Output the [x, y] coordinate of the center of the cell containing the given text.  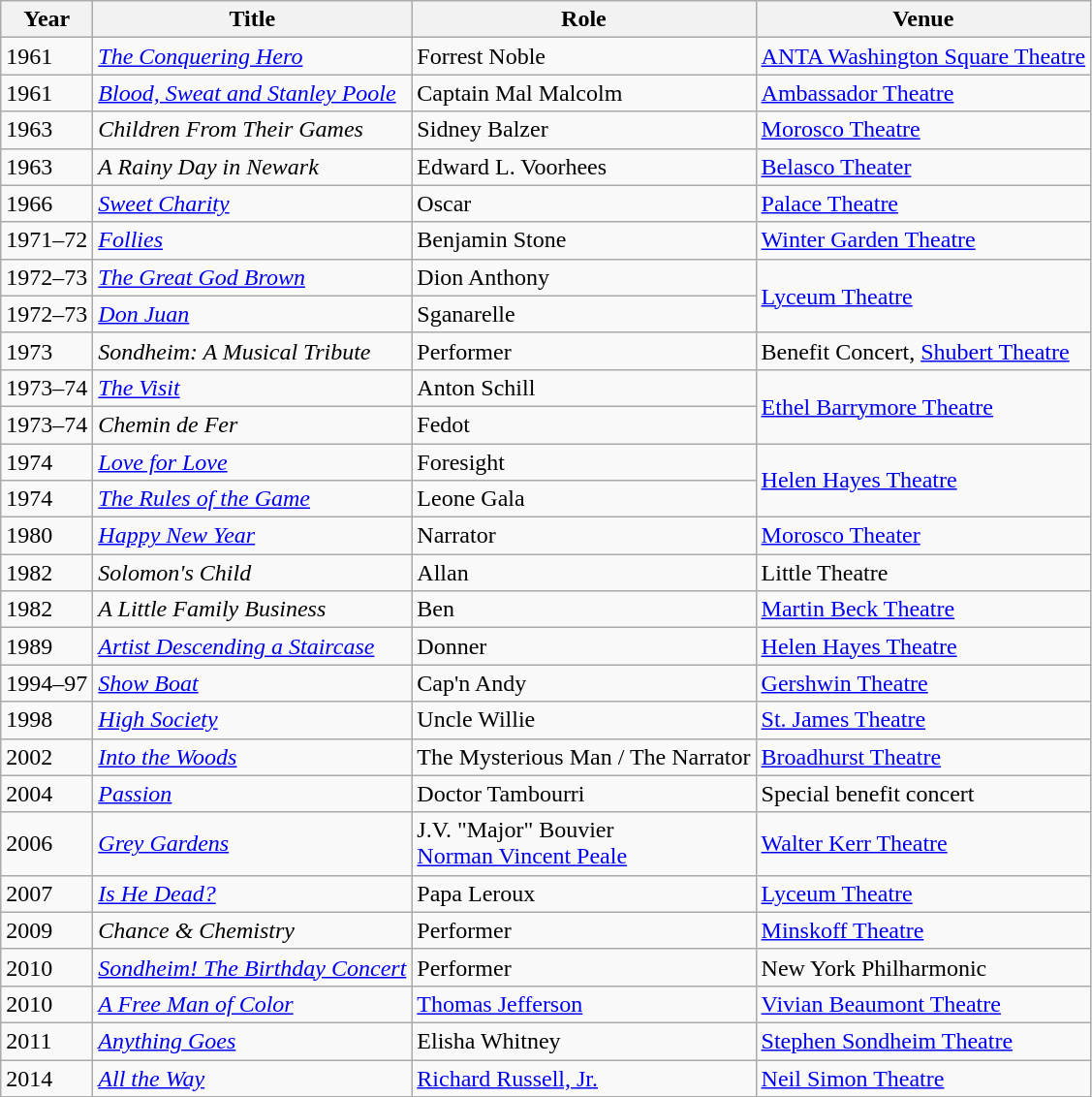
Walter Kerr Theatre [923, 843]
Uncle Willie [583, 720]
Palace Theatre [923, 204]
Solomon's Child [252, 573]
Artist Descending a Staircase [252, 646]
Gershwin Theatre [923, 683]
Winter Garden Theatre [923, 240]
Leone Gala [583, 499]
Show Boat [252, 683]
Edward L. Voorhees [583, 167]
The Mysterious Man / The Narrator [583, 757]
The Rules of the Game [252, 499]
Morosco Theatre [923, 130]
Sganarelle [583, 314]
All the Way [252, 1079]
2002 [47, 757]
Foresight [583, 462]
Captain Mal Malcolm [583, 93]
2014 [47, 1079]
Morosco Theater [923, 536]
Martin Beck Theatre [923, 610]
2007 [47, 893]
Minskoff Theatre [923, 930]
Benjamin Stone [583, 240]
Grey Gardens [252, 843]
Anything Goes [252, 1041]
J.V. "Major" Bouvier Norman Vincent Peale [583, 843]
Ethel Barrymore Theatre [923, 406]
1998 [47, 720]
Sidney Balzer [583, 130]
Blood, Sweat and Stanley Poole [252, 93]
Year [47, 19]
1971–72 [47, 240]
Is He Dead? [252, 893]
Children From Their Games [252, 130]
Dion Anthony [583, 277]
Oscar [583, 204]
Sondheim: A Musical Tribute [252, 351]
Allan [583, 573]
Vivian Beaumont Theatre [923, 1004]
Belasco Theater [923, 167]
A Rainy Day in Newark [252, 167]
2004 [47, 794]
1973 [47, 351]
Happy New Year [252, 536]
Passion [252, 794]
Neil Simon Theatre [923, 1079]
Follies [252, 240]
New York Philharmonic [923, 967]
High Society [252, 720]
Richard Russell, Jr. [583, 1079]
Title [252, 19]
Donner [583, 646]
Sweet Charity [252, 204]
Ambassador Theatre [923, 93]
Into the Woods [252, 757]
Role [583, 19]
A Free Man of Color [252, 1004]
St. James Theatre [923, 720]
Thomas Jefferson [583, 1004]
A Little Family Business [252, 610]
Don Juan [252, 314]
Love for Love [252, 462]
Little Theatre [923, 573]
Venue [923, 19]
Narrator [583, 536]
Forrest Noble [583, 56]
Chance & Chemistry [252, 930]
Broadhurst Theatre [923, 757]
Elisha Whitney [583, 1041]
Ben [583, 610]
1980 [47, 536]
Fedot [583, 424]
The Great God Brown [252, 277]
The Visit [252, 388]
Cap'n Andy [583, 683]
Benefit Concert, Shubert Theatre [923, 351]
Anton Schill [583, 388]
Doctor Tambourri [583, 794]
2006 [47, 843]
ANTA Washington Square Theatre [923, 56]
The Conquering Hero [252, 56]
1989 [47, 646]
1994–97 [47, 683]
Stephen Sondheim Theatre [923, 1041]
2011 [47, 1041]
1966 [47, 204]
Chemin de Fer [252, 424]
Papa Leroux [583, 893]
Special benefit concert [923, 794]
Sondheim! The Birthday Concert [252, 967]
2009 [47, 930]
